From the cell containing the given text, extract its center point as [x, y] coordinate. 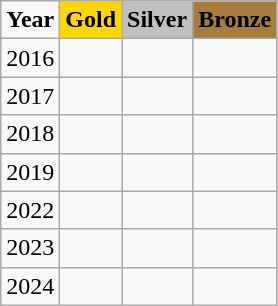
Gold [91, 20]
Bronze [235, 20]
Silver [158, 20]
2019 [30, 172]
2017 [30, 96]
Year [30, 20]
2024 [30, 286]
2022 [30, 210]
2023 [30, 248]
2018 [30, 134]
2016 [30, 58]
